Determine the (x, y) coordinate at the center of the cell enclosing the given text.  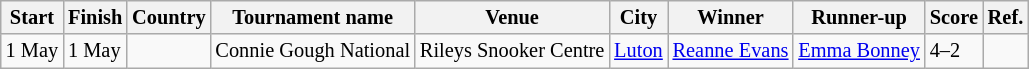
Country (168, 17)
City (638, 17)
Ref. (1006, 17)
4–2 (954, 51)
Tournament name (312, 17)
Score (954, 17)
Rileys Snooker Centre (512, 51)
Runner-up (858, 17)
Luton (638, 51)
Emma Bonney (858, 51)
Connie Gough National (312, 51)
Venue (512, 17)
Start (32, 17)
Winner (731, 17)
Reanne Evans (731, 51)
Finish (95, 17)
